Return the (x, y) coordinate for the center point of the cell that contains the specified text.  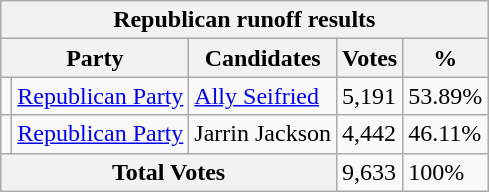
4,442 (370, 134)
5,191 (370, 96)
100% (446, 172)
53.89% (446, 96)
Votes (370, 58)
Candidates (263, 58)
9,633 (370, 172)
46.11% (446, 134)
Party (95, 58)
Total Votes (169, 172)
Republican runoff results (244, 20)
Jarrin Jackson (263, 134)
% (446, 58)
Ally Seifried (263, 96)
